Provide the [x, y] coordinate of the cell's center where the given text is located.  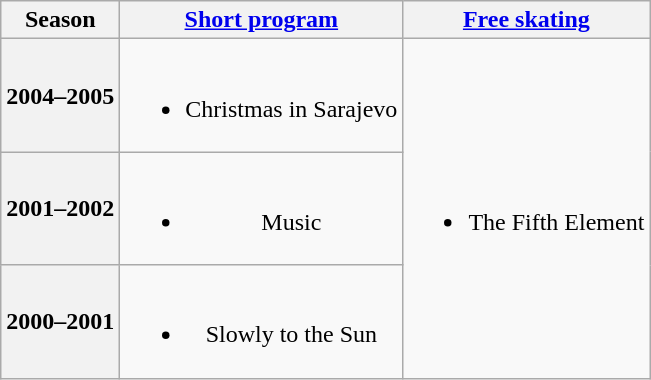
Slowly to the Sun [262, 322]
Short program [262, 20]
Christmas in Sarajevo [262, 96]
Music [262, 208]
2004–2005 [60, 96]
Season [60, 20]
2001–2002 [60, 208]
The Fifth Element [526, 208]
Free skating [526, 20]
2000–2001 [60, 322]
